Detect which cell encompasses the target text, then output its [x, y] center coordinate. 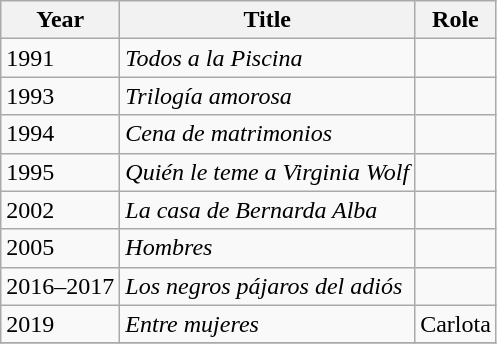
2019 [60, 324]
Hombres [268, 248]
Entre mujeres [268, 324]
1994 [60, 134]
Todos a la Piscina [268, 58]
La casa de Bernarda Alba [268, 210]
Carlota [456, 324]
2005 [60, 248]
2002 [60, 210]
1993 [60, 96]
Title [268, 20]
2016–2017 [60, 286]
Quién le teme a Virginia Wolf [268, 172]
1995 [60, 172]
Trilogía amorosa [268, 96]
Year [60, 20]
Los negros pájaros del adiós [268, 286]
Role [456, 20]
Cena de matrimonios [268, 134]
1991 [60, 58]
